Capture the cell that displays the provided text and extract its [x, y] central coordinate. 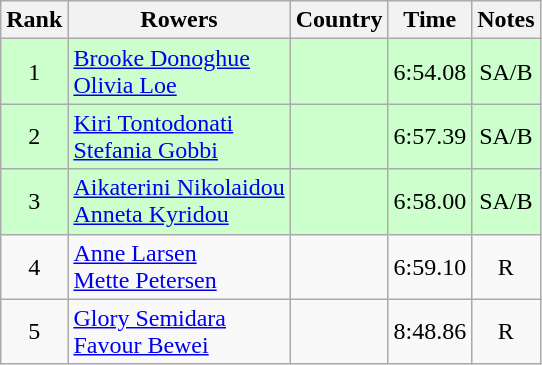
6:59.10 [430, 266]
Anne LarsenMette Petersen [179, 266]
Rowers [179, 20]
6:57.39 [430, 136]
6:58.00 [430, 202]
Brooke DonoghueOlivia Loe [179, 72]
2 [34, 136]
3 [34, 202]
Notes [506, 20]
4 [34, 266]
Time [430, 20]
6:54.08 [430, 72]
Country [339, 20]
Rank [34, 20]
8:48.86 [430, 332]
5 [34, 332]
Aikaterini NikolaidouAnneta Kyridou [179, 202]
Glory SemidaraFavour Bewei [179, 332]
1 [34, 72]
Kiri TontodonatiStefania Gobbi [179, 136]
